For the text-containing cell, return its midpoint in [x, y] coordinate format. 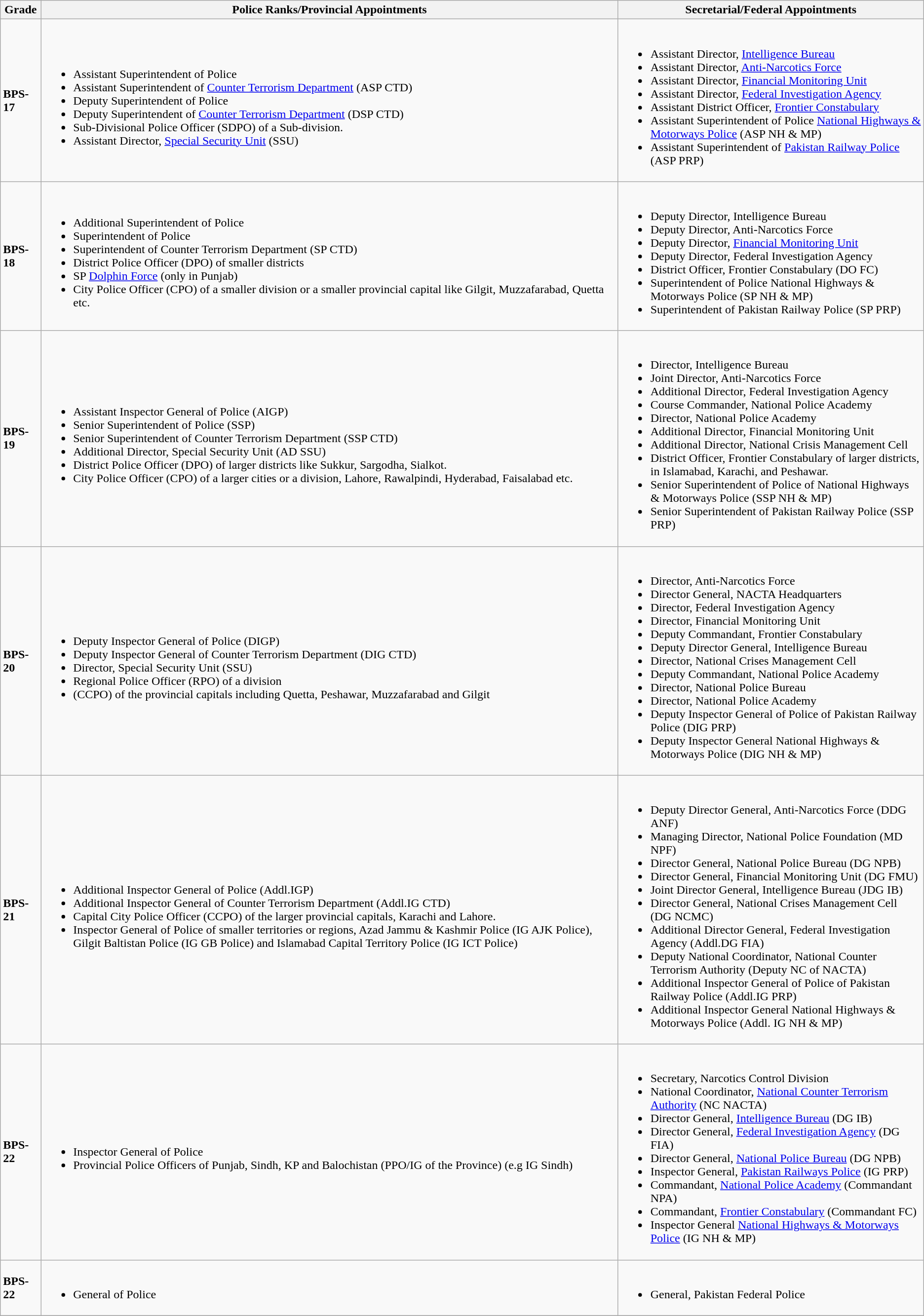
BPS-21 [21, 910]
Grade [21, 10]
General, Pakistan Federal Police [771, 1288]
Police Ranks/Provincial Appointments [330, 10]
BPS-19 [21, 438]
Inspector General of PoliceProvincial Police Officers of Punjab, Sindh, KP and Balochistan (PPO/IG of the Province) (e.g IG Sindh) [330, 1152]
General of Police [330, 1288]
BPS-17 [21, 101]
BPS-20 [21, 661]
Secretarial/Federal Appointments [771, 10]
BPS-18 [21, 256]
